Identify which cell holds the provided text, then report its [X, Y] central coordinate. 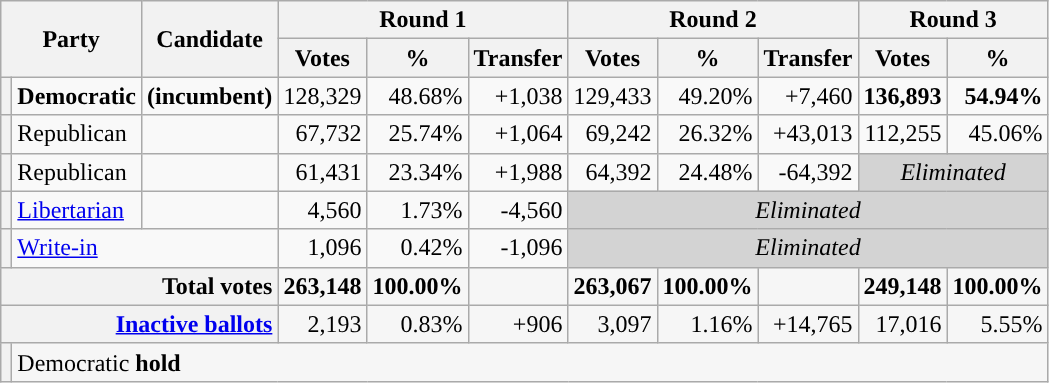
-64,392 [808, 172]
0.83% [418, 324]
+7,460 [808, 96]
+906 [518, 324]
1.73% [418, 210]
263,067 [612, 286]
64,392 [612, 172]
Round 1 [423, 20]
4,560 [322, 210]
1,096 [322, 248]
Round 3 [953, 20]
Inactive ballots [140, 324]
129,433 [612, 96]
Party [72, 39]
+1,064 [518, 134]
-4,560 [518, 210]
3,097 [612, 324]
49.20% [708, 96]
5.55% [998, 324]
Democratic [77, 96]
Round 2 [713, 20]
54.94% [998, 96]
0.42% [418, 248]
1.16% [708, 324]
25.74% [418, 134]
+43,013 [808, 134]
249,148 [902, 286]
+1,988 [518, 172]
23.34% [418, 172]
Democratic hold [530, 362]
+14,765 [808, 324]
Libertarian [77, 210]
61,431 [322, 172]
69,242 [612, 134]
+1,038 [518, 96]
24.48% [708, 172]
48.68% [418, 96]
263,148 [322, 286]
26.32% [708, 134]
Total votes [140, 286]
67,732 [322, 134]
45.06% [998, 134]
17,016 [902, 324]
136,893 [902, 96]
(incumbent) [209, 96]
Write-in [145, 248]
128,329 [322, 96]
-1,096 [518, 248]
Candidate [209, 39]
2,193 [322, 324]
112,255 [902, 134]
